Return the [x, y] coordinate for the center point of the cell that contains the specified text.  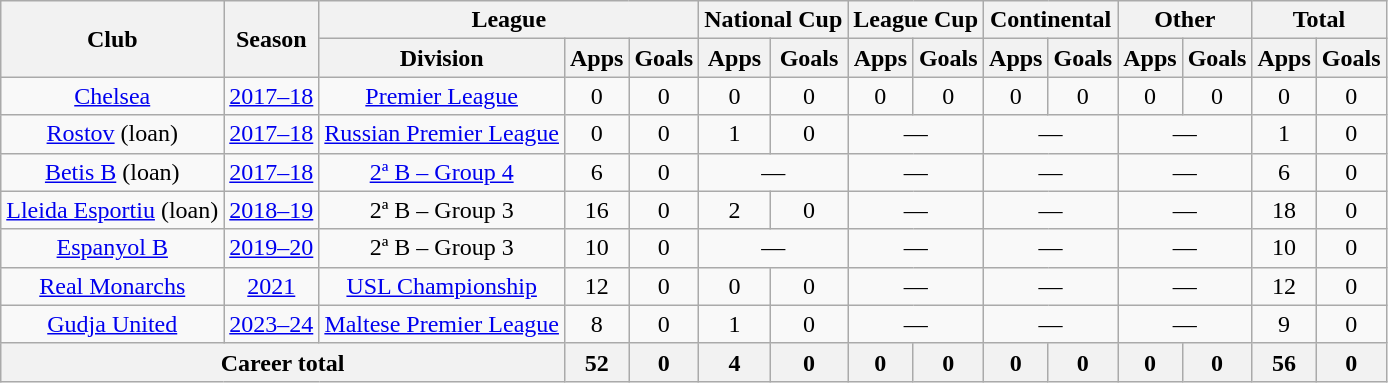
Espanyol B [112, 248]
National Cup [774, 20]
Russian Premier League [442, 134]
League Cup [916, 20]
Gudja United [112, 324]
Other [1185, 20]
Real Monarchs [112, 286]
9 [1284, 324]
2ª B – Group 4 [442, 172]
Club [112, 39]
2023–24 [272, 324]
Betis B (loan) [112, 172]
USL Championship [442, 286]
Chelsea [112, 96]
Total [1319, 20]
18 [1284, 210]
Continental [1051, 20]
16 [596, 210]
Maltese Premier League [442, 324]
2 [735, 210]
Career total [283, 362]
Rostov (loan) [112, 134]
4 [735, 362]
Lleida Esportiu (loan) [112, 210]
2021 [272, 286]
Division [442, 58]
2019–20 [272, 248]
Season [272, 39]
56 [1284, 362]
8 [596, 324]
2018–19 [272, 210]
League [509, 20]
52 [596, 362]
Premier League [442, 96]
